Provide the (X, Y) coordinate of the cell's center where the given text is located.  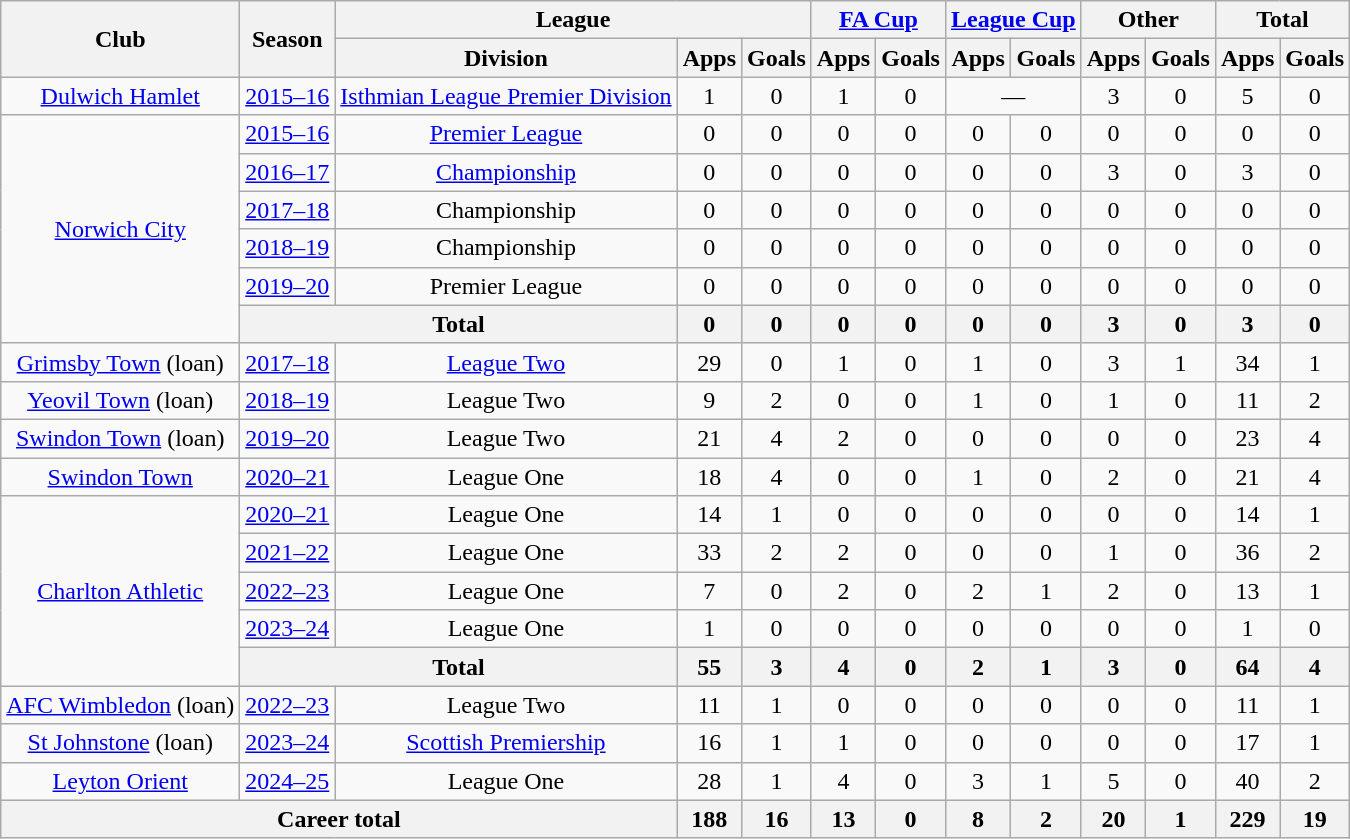
League (574, 20)
19 (1315, 819)
Norwich City (120, 229)
Club (120, 39)
Leyton Orient (120, 781)
8 (978, 819)
Division (506, 58)
2021–22 (288, 553)
28 (709, 781)
2024–25 (288, 781)
36 (1247, 553)
18 (709, 477)
20 (1113, 819)
Other (1148, 20)
FA Cup (878, 20)
64 (1247, 667)
AFC Wimbledon (loan) (120, 705)
2016–17 (288, 172)
Dulwich Hamlet (120, 96)
17 (1247, 743)
Season (288, 39)
St Johnstone (loan) (120, 743)
188 (709, 819)
9 (709, 400)
League Cup (1013, 20)
55 (709, 667)
229 (1247, 819)
Career total (339, 819)
Scottish Premiership (506, 743)
— (1013, 96)
Swindon Town (120, 477)
33 (709, 553)
Yeovil Town (loan) (120, 400)
34 (1247, 362)
Grimsby Town (loan) (120, 362)
29 (709, 362)
23 (1247, 438)
Swindon Town (loan) (120, 438)
Charlton Athletic (120, 591)
Isthmian League Premier Division (506, 96)
7 (709, 591)
40 (1247, 781)
